Detect which cell encompasses the target text, then output its (x, y) center coordinate. 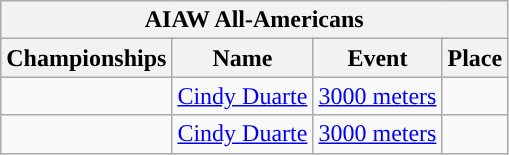
Place (475, 58)
Event (378, 58)
AIAW All-Americans (254, 20)
Championships (86, 58)
Name (242, 58)
